Return (x, y) of the center of cell containing provided text 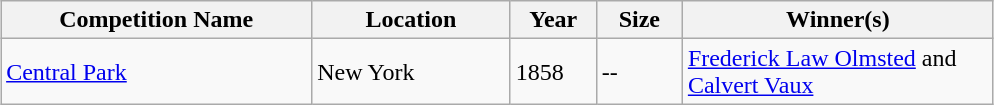
-- (639, 72)
Frederick Law Olmsted and Calvert Vaux (838, 72)
Central Park (156, 72)
Competition Name (156, 20)
New York (412, 72)
Year (553, 20)
Location (412, 20)
Winner(s) (838, 20)
Size (639, 20)
1858 (553, 72)
